Output the (x, y) coordinate of the center of the cell containing the given text.  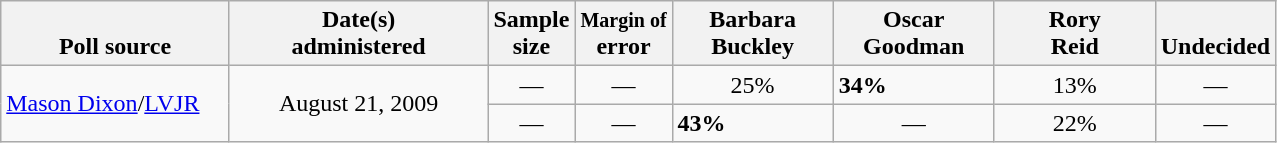
BarbaraBuckley (752, 34)
August 21, 2009 (358, 104)
Poll source (116, 34)
Date(s)administered (358, 34)
RoryReid (1074, 34)
OscarGoodman (914, 34)
13% (1074, 85)
Margin oferror (624, 34)
25% (752, 85)
43% (752, 123)
Mason Dixon/LVJR (116, 104)
Undecided (1215, 34)
22% (1074, 123)
Samplesize (532, 34)
34% (914, 85)
